Detect which cell encompasses the target text, then output its (x, y) center coordinate. 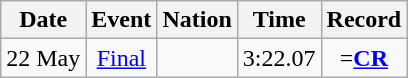
Nation (197, 20)
Time (279, 20)
22 May (44, 58)
=CR (364, 58)
3:22.07 (279, 58)
Date (44, 20)
Event (122, 20)
Record (364, 20)
Final (122, 58)
